Find where the given text appears and provide that cell's center as [X, Y] coordinate. 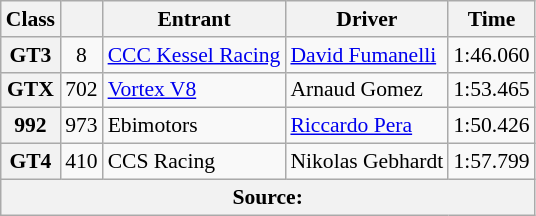
992 [30, 126]
1:57.799 [491, 162]
GT4 [30, 162]
Time [491, 19]
973 [82, 126]
8 [82, 55]
1:53.465 [491, 90]
1:46.060 [491, 55]
Class [30, 19]
Ebimotors [194, 126]
Source: [268, 197]
Nikolas Gebhardt [366, 162]
410 [82, 162]
702 [82, 90]
GT3 [30, 55]
Driver [366, 19]
CCC Kessel Racing [194, 55]
David Fumanelli [366, 55]
CCS Racing [194, 162]
Riccardo Pera [366, 126]
Arnaud Gomez [366, 90]
Vortex V8 [194, 90]
Entrant [194, 19]
1:50.426 [491, 126]
GTX [30, 90]
